For the text-containing cell, return its midpoint in (X, Y) coordinate format. 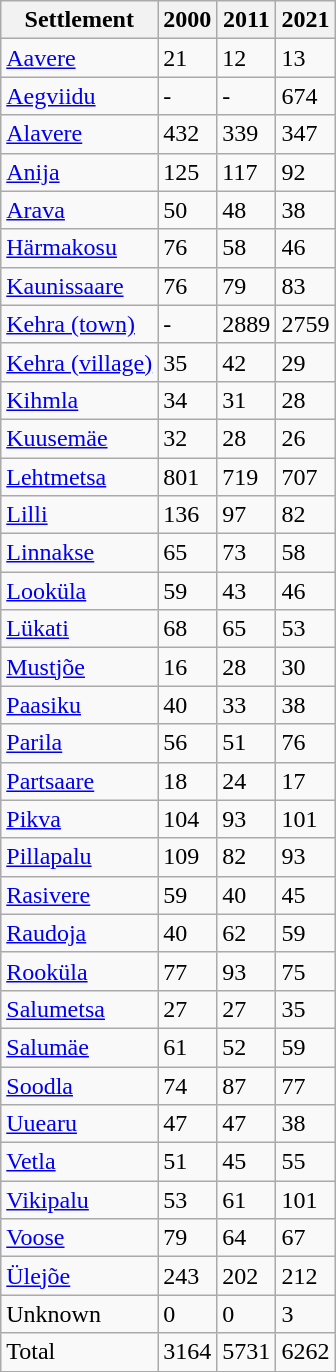
Paasiku (80, 705)
6262 (306, 1352)
Kaunissaare (80, 286)
16 (188, 667)
2011 (246, 20)
32 (188, 438)
43 (246, 591)
719 (246, 477)
Kehra (village) (80, 362)
Raudoja (80, 933)
Rooküla (80, 971)
83 (306, 286)
26 (306, 438)
Lehtmetsa (80, 477)
Kihmla (80, 400)
33 (246, 705)
73 (246, 553)
21 (188, 58)
202 (246, 1276)
18 (188, 781)
212 (306, 1276)
31 (246, 400)
Aegviidu (80, 96)
Total (80, 1352)
Pikva (80, 819)
136 (188, 515)
Mustjõe (80, 667)
Vetla (80, 1162)
339 (246, 134)
125 (188, 172)
Pillapalu (80, 857)
Ülejõe (80, 1276)
432 (188, 134)
55 (306, 1162)
97 (246, 515)
Alavere (80, 134)
Aavere (80, 58)
Salumetsa (80, 1009)
243 (188, 1276)
48 (246, 210)
801 (188, 477)
68 (188, 629)
56 (188, 743)
Settlement (80, 20)
34 (188, 400)
707 (306, 477)
42 (246, 362)
2889 (246, 324)
67 (306, 1238)
30 (306, 667)
5731 (246, 1352)
Arava (80, 210)
24 (246, 781)
109 (188, 857)
Unknown (80, 1314)
2759 (306, 324)
12 (246, 58)
3 (306, 1314)
13 (306, 58)
64 (246, 1238)
674 (306, 96)
Looküla (80, 591)
Uuearu (80, 1124)
Anija (80, 172)
75 (306, 971)
2000 (188, 20)
Salumäe (80, 1047)
Soodla (80, 1085)
3164 (188, 1352)
17 (306, 781)
52 (246, 1047)
117 (246, 172)
87 (246, 1085)
Parila (80, 743)
104 (188, 819)
74 (188, 1085)
Härmakosu (80, 248)
62 (246, 933)
Partsaare (80, 781)
Linnakse (80, 553)
29 (306, 362)
Vikipalu (80, 1200)
Voose (80, 1238)
Lilli (80, 515)
92 (306, 172)
Lükati (80, 629)
Rasivere (80, 895)
Kuusemäe (80, 438)
Kehra (town) (80, 324)
2021 (306, 20)
50 (188, 210)
347 (306, 134)
